Locate the cell with the specified text and output its (X, Y) center coordinate. 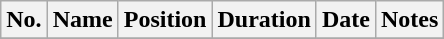
Date (346, 20)
No. (24, 20)
Position (165, 20)
Name (82, 20)
Notes (409, 20)
Duration (264, 20)
